Capture the cell that displays the provided text and extract its (X, Y) central coordinate. 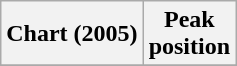
Peak position (189, 34)
Chart (2005) (72, 34)
